Scan for the cell matching the given text and deliver its [x, y] coordinate at center. 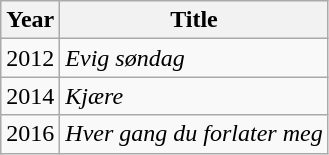
2012 [30, 58]
Year [30, 20]
Kjære [194, 96]
Evig søndag [194, 58]
2016 [30, 134]
Hver gang du forlater meg [194, 134]
Title [194, 20]
2014 [30, 96]
